Extract the (X, Y) coordinate from the center of the cell holding the provided text.  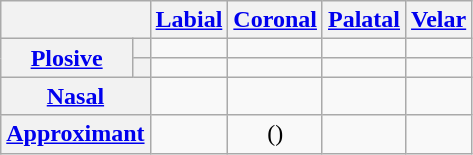
Palatal (364, 20)
Approximant (76, 134)
Labial (189, 20)
Plosive (67, 58)
() (276, 134)
Coronal (276, 20)
Velar (439, 20)
Nasal (76, 96)
